Find where the given text appears and provide that cell's center as [X, Y] coordinate. 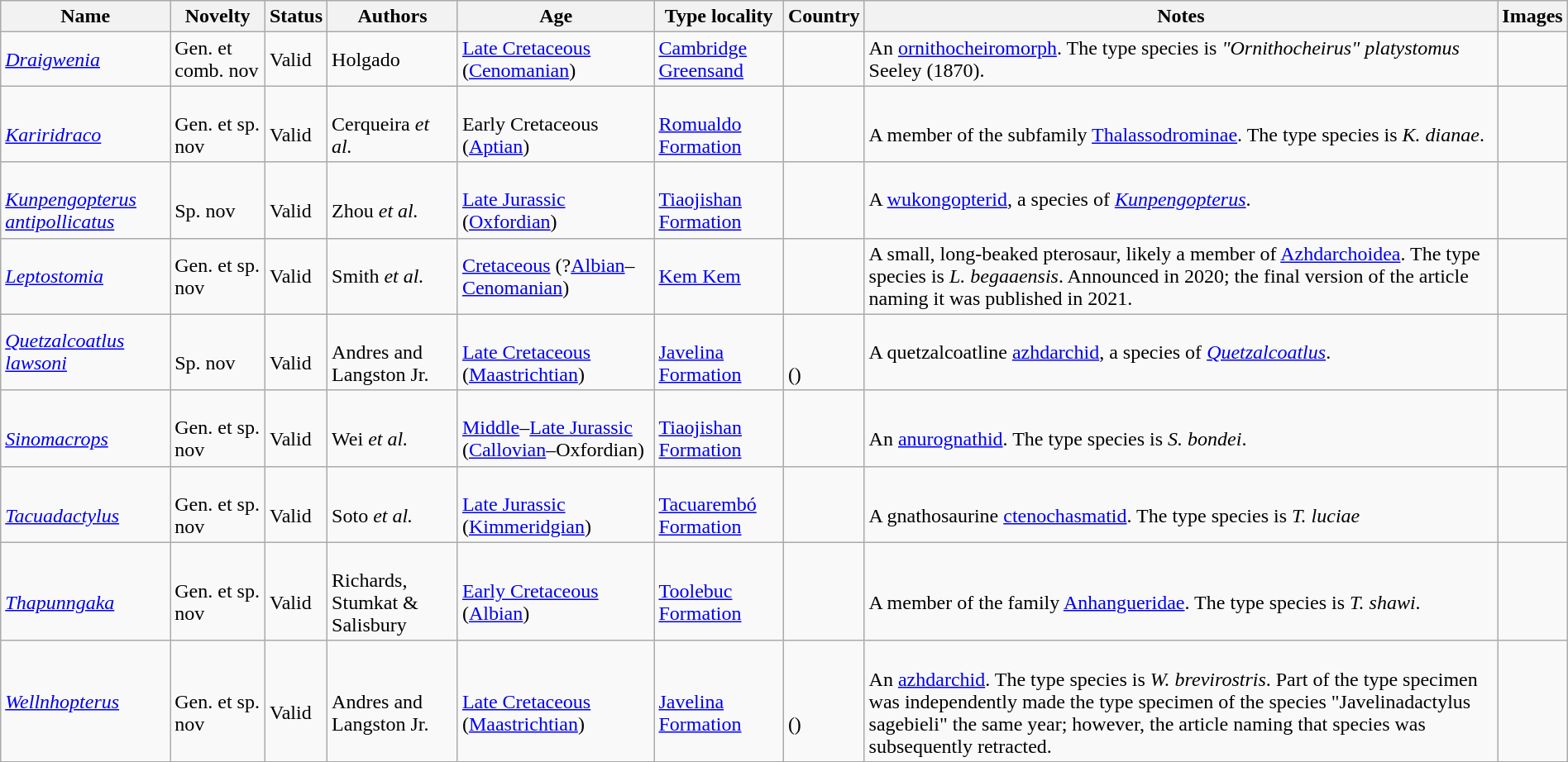
Thapunngaka [86, 592]
A wukongopterid, a species of Kunpengopterus. [1181, 200]
An anurognathid. The type species is S. bondei. [1181, 428]
Early Cretaceous (Albian) [556, 592]
Cambridge Greensand [719, 60]
Tacuarembó Formation [719, 504]
Images [1532, 17]
Late Cretaceous (Cenomanian) [556, 60]
Type locality [719, 17]
Middle–Late Jurassic (Callovian–Oxfordian) [556, 428]
Early Cretaceous (Aptian) [556, 124]
A quetzalcoatline azhdarchid, a species of Quetzalcoatlus. [1181, 352]
Smith et al. [393, 276]
Kunpengopterus antipollicatus [86, 200]
A member of the subfamily Thalassodrominae. The type species is K. dianae. [1181, 124]
Quetzalcoatlus lawsoni [86, 352]
Cerqueira et al. [393, 124]
Name [86, 17]
Zhou et al. [393, 200]
Country [824, 17]
Cretaceous (?Albian–Cenomanian) [556, 276]
Kem Kem [719, 276]
Gen. et comb. nov [218, 60]
Draigwenia [86, 60]
Tacuadactylus [86, 504]
Age [556, 17]
Notes [1181, 17]
Wei et al. [393, 428]
Status [296, 17]
Kariridraco [86, 124]
Novelty [218, 17]
Richards, Stumkat & Salisbury [393, 592]
Late Jurassic (Kimmeridgian) [556, 504]
Holgado [393, 60]
A member of the family Anhangueridae. The type species is T. shawi. [1181, 592]
Toolebuc Formation [719, 592]
Romualdo Formation [719, 124]
Leptostomia [86, 276]
Authors [393, 17]
A gnathosaurine ctenochasmatid. The type species is T. luciae [1181, 504]
Wellnhopterus [86, 701]
An ornithocheiromorph. The type species is "Ornithocheirus" platystomus Seeley (1870). [1181, 60]
Late Jurassic (Oxfordian) [556, 200]
Soto et al. [393, 504]
Sinomacrops [86, 428]
